Scan for the cell matching the given text and deliver its (x, y) coordinate at center. 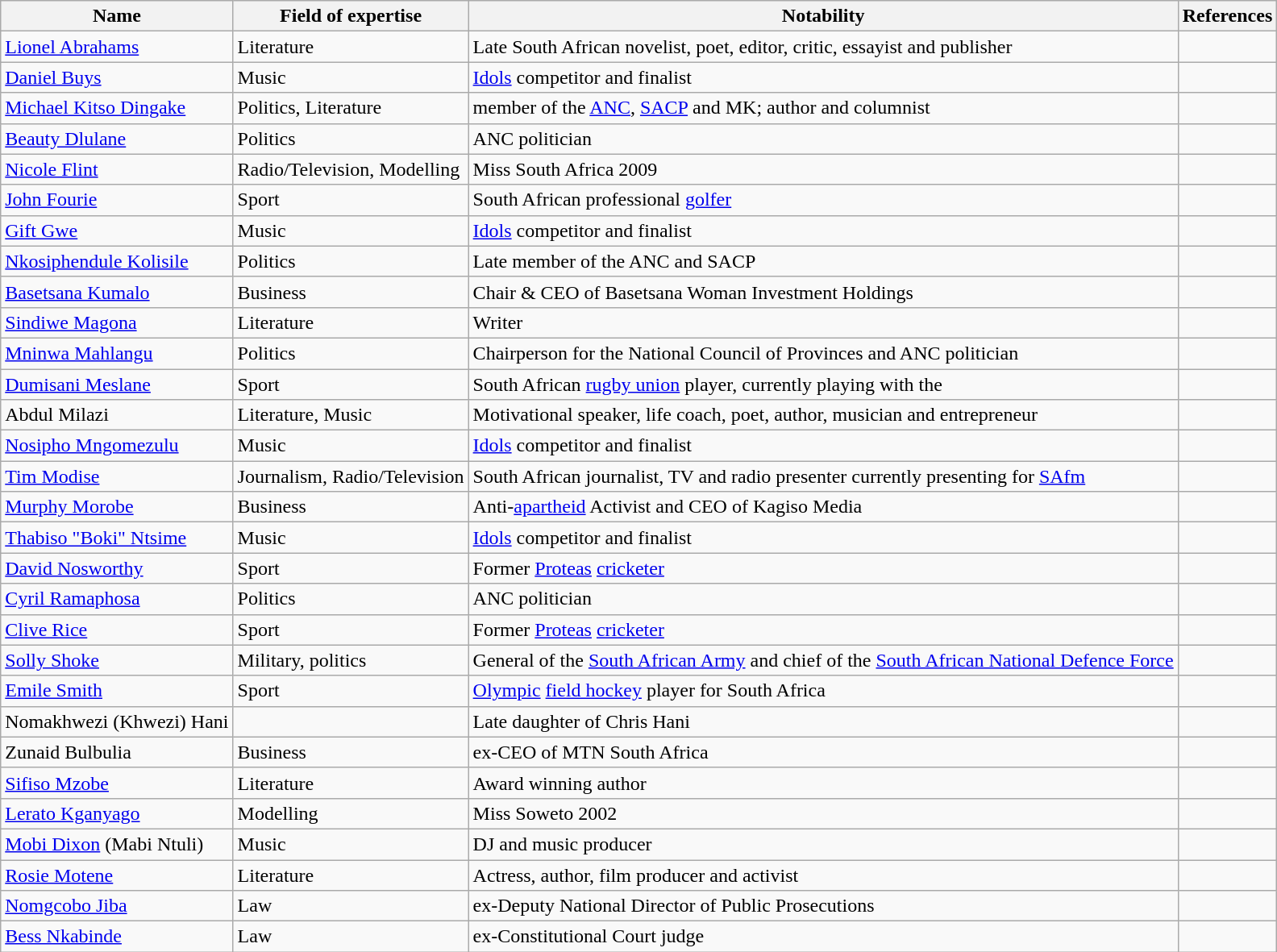
Olympic field hockey player for South Africa (823, 691)
Journalism, Radio/Television (351, 476)
Anti-apartheid Activist and CEO of Kagiso Media (823, 507)
Bess Nkabinde (117, 937)
Nomgcobo Jiba (117, 906)
Beauty Dlulane (117, 139)
References (1227, 16)
Clive Rice (117, 630)
Field of expertise (351, 16)
Motivational speaker, life coach, poet, author, musician and entrepreneur (823, 415)
Abdul Milazi (117, 415)
Politics, Literature (351, 108)
ex-Deputy National Director of Public Prosecutions (823, 906)
Actress, author, film producer and activist (823, 875)
Chairperson for the National Council of Provinces and ANC politician (823, 353)
Radio/Television, Modelling (351, 169)
Lerato Kganyago (117, 813)
Modelling (351, 813)
Lionel Abrahams (117, 47)
Michael Kitso Dingake (117, 108)
Dumisani Meslane (117, 385)
South African professional golfer (823, 200)
Late daughter of Chris Hani (823, 721)
Late South African novelist, poet, editor, critic, essayist and publisher (823, 47)
Award winning author (823, 783)
South African journalist, TV and radio presenter currently presenting for SAfm (823, 476)
Zunaid Bulbulia (117, 752)
John Fourie (117, 200)
South African rugby union player, currently playing with the (823, 385)
Tim Modise (117, 476)
Nkosiphendule Kolisile (117, 261)
Mninwa Mahlangu (117, 353)
Emile Smith (117, 691)
Writer (823, 322)
Miss South Africa 2009 (823, 169)
ex-Constitutional Court judge (823, 937)
Name (117, 16)
Nicole Flint (117, 169)
member of the ANC, SACP and MK; author and columnist (823, 108)
Sifiso Mzobe (117, 783)
Thabiso "Boki" Ntsime (117, 538)
Chair & CEO of Basetsana Woman Investment Holdings (823, 292)
General of the South African Army and chief of the South African National Defence Force (823, 660)
ex-CEO of MTN South Africa (823, 752)
Late member of the ANC and SACP (823, 261)
Gift Gwe (117, 231)
Basetsana Kumalo (117, 292)
Mobi Dixon (Mabi Ntuli) (117, 844)
Solly Shoke (117, 660)
Murphy Morobe (117, 507)
David Nosworthy (117, 568)
Literature, Music (351, 415)
DJ and music producer (823, 844)
Nosipho Mngomezulu (117, 446)
Sindiwe Magona (117, 322)
Rosie Motene (117, 875)
Notability (823, 16)
Military, politics (351, 660)
Nomakhwezi (Khwezi) Hani (117, 721)
Daniel Buys (117, 77)
Cyril Ramaphosa (117, 599)
Miss Soweto 2002 (823, 813)
